Scan for the cell matching the given text and deliver its (X, Y) coordinate at center. 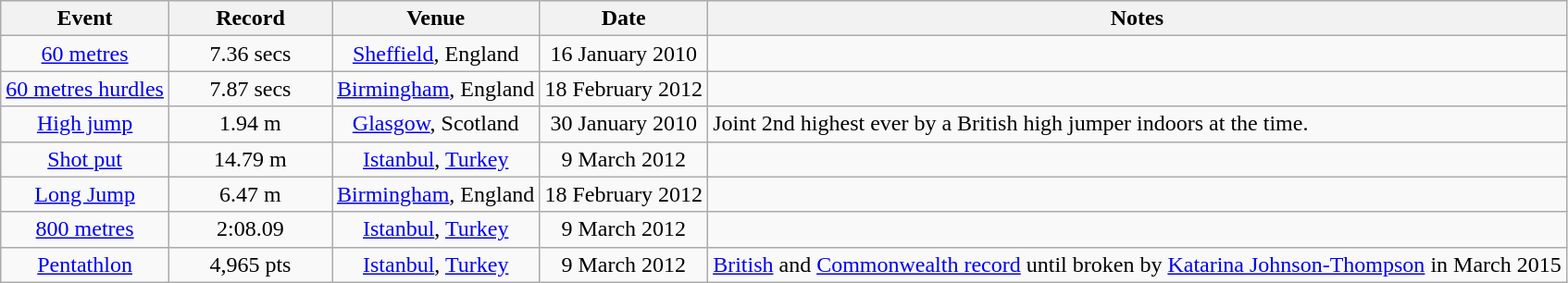
14.79 m (250, 159)
16 January 2010 (624, 54)
2:08.09 (250, 229)
Date (624, 18)
British and Commonwealth record until broken by Katarina Johnson-Thompson in March 2015 (1138, 265)
High jump (85, 124)
30 January 2010 (624, 124)
Venue (435, 18)
Glasgow, Scotland (435, 124)
Pentathlon (85, 265)
Long Jump (85, 194)
1.94 m (250, 124)
7.87 secs (250, 89)
Sheffield, England (435, 54)
60 metres hurdles (85, 89)
Record (250, 18)
Event (85, 18)
800 metres (85, 229)
Shot put (85, 159)
4,965 pts (250, 265)
Joint 2nd highest ever by a British high jumper indoors at the time. (1138, 124)
7.36 secs (250, 54)
Notes (1138, 18)
60 metres (85, 54)
6.47 m (250, 194)
